For the text-containing cell, return its midpoint in (x, y) coordinate format. 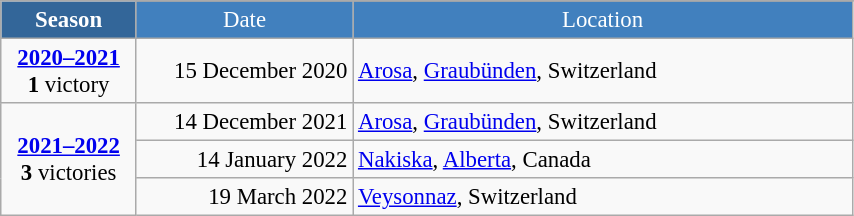
14 December 2021 (244, 122)
19 March 2022 (244, 197)
Location (603, 20)
2021–2022 3 victories (69, 160)
Season (69, 20)
Nakiska, Alberta, Canada (603, 160)
Veysonnaz, Switzerland (603, 197)
2020–2021 1 victory (69, 72)
15 December 2020 (244, 72)
Date (244, 20)
14 January 2022 (244, 160)
